Capture the cell that displays the provided text and extract its (x, y) central coordinate. 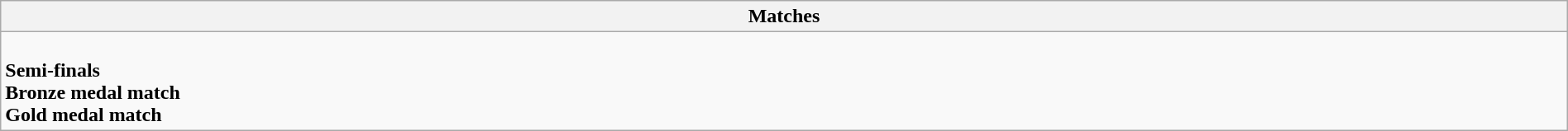
Semi-finals Bronze medal match Gold medal match (784, 81)
Matches (784, 16)
